Output the (x, y) coordinate of the center of the cell containing the given text.  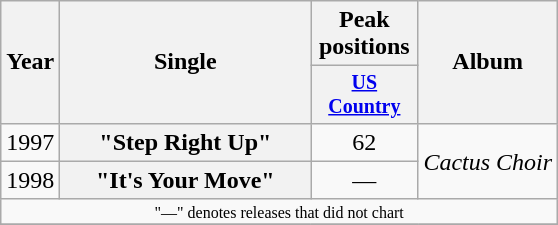
Album (488, 62)
1998 (30, 180)
"It's Your Move" (186, 180)
Cactus Choir (488, 161)
— (364, 180)
"Step Right Up" (186, 142)
US Country (364, 94)
1997 (30, 142)
62 (364, 142)
Peak positions (364, 34)
Year (30, 62)
Single (186, 62)
"—" denotes releases that did not chart (280, 211)
